For the text-containing cell, return its midpoint in [x, y] coordinate format. 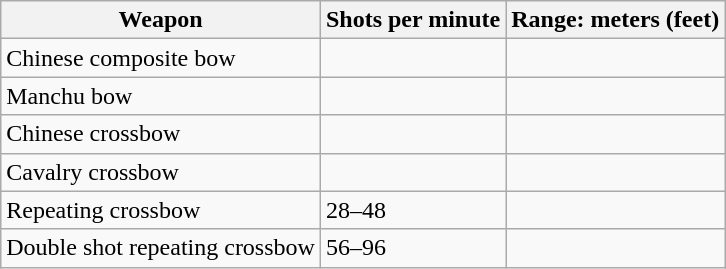
Manchu bow [161, 96]
56–96 [412, 248]
Cavalry crossbow [161, 172]
Double shot repeating crossbow [161, 248]
Weapon [161, 20]
Chinese crossbow [161, 134]
Chinese composite bow [161, 58]
Range: meters (feet) [616, 20]
Shots per minute [412, 20]
28–48 [412, 210]
Repeating crossbow [161, 210]
